Provide the [x, y] coordinate of the cell's center where the given text is located.  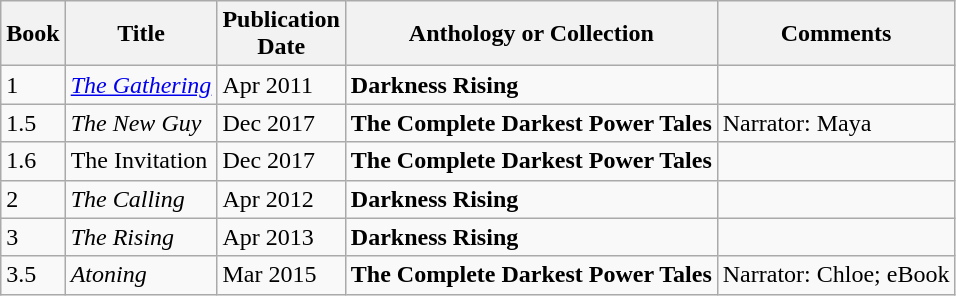
1 [33, 85]
Apr 2011 [281, 85]
Narrator: Chloe; eBook [836, 275]
Atoning [141, 275]
1.5 [33, 123]
The New Guy [141, 123]
Apr 2012 [281, 199]
3 [33, 237]
PublicationDate [281, 34]
3.5 [33, 275]
The Rising [141, 237]
Mar 2015 [281, 275]
Anthology or Collection [531, 34]
The Calling [141, 199]
Title [141, 34]
The Gathering [141, 85]
Comments [836, 34]
Narrator: Maya [836, 123]
2 [33, 199]
Apr 2013 [281, 237]
The Invitation [141, 161]
Book [33, 34]
1.6 [33, 161]
